From the cell containing the given text, extract its center point as [x, y] coordinate. 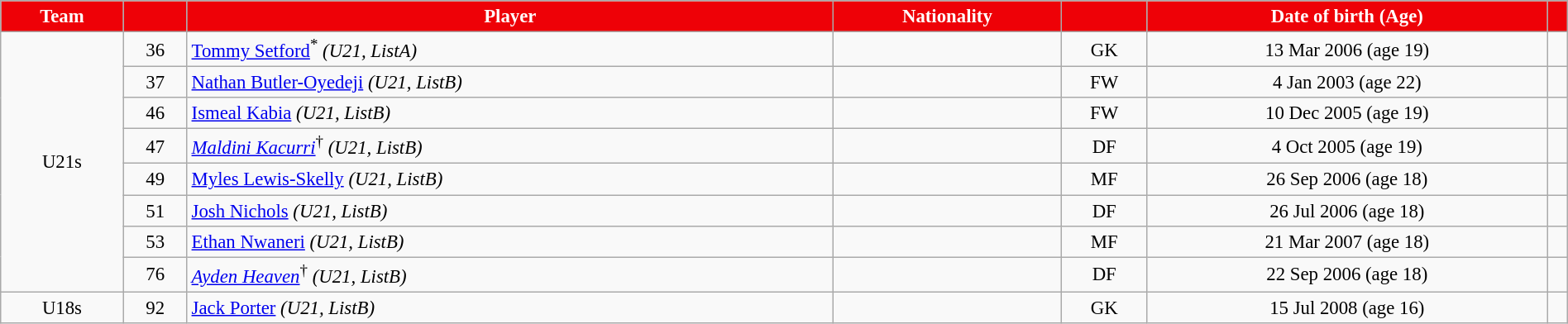
Ismeal Kabia (U21, ListB) [509, 113]
36 [155, 50]
49 [155, 179]
Nathan Butler-Oyedeji (U21, ListB) [509, 83]
Myles Lewis-Skelly (U21, ListB) [509, 179]
Josh Nichols (U21, ListB) [509, 211]
4 Jan 2003 (age 22) [1347, 83]
10 Dec 2005 (age 19) [1347, 113]
Jack Porter (U21, ListB) [509, 307]
26 Jul 2006 (age 18) [1347, 211]
Nationality [947, 17]
26 Sep 2006 (age 18) [1347, 179]
Maldini Kacurri† (U21, ListB) [509, 146]
22 Sep 2006 (age 18) [1347, 274]
46 [155, 113]
Tommy Setford* (U21, ListA) [509, 50]
Date of birth (Age) [1347, 17]
U21s [62, 162]
Ayden Heaven† (U21, ListB) [509, 274]
92 [155, 307]
53 [155, 241]
15 Jul 2008 (age 16) [1347, 307]
Player [509, 17]
37 [155, 83]
76 [155, 274]
U18s [62, 307]
Team [62, 17]
13 Mar 2006 (age 19) [1347, 50]
51 [155, 211]
4 Oct 2005 (age 19) [1347, 146]
47 [155, 146]
Ethan Nwaneri (U21, ListB) [509, 241]
21 Mar 2007 (age 18) [1347, 241]
